Search for the cell housing the specified text and yield its (x, y) center coordinate. 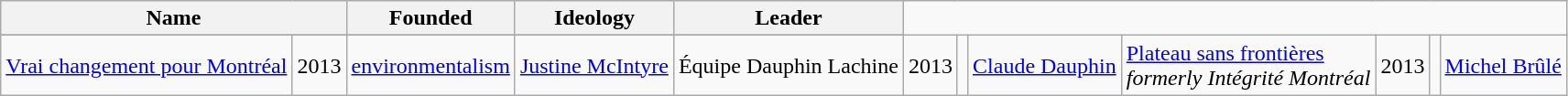
Plateau sans frontièresformerly Intégrité Montréal (1248, 66)
Michel Brûlé (1503, 66)
Name (174, 18)
environmentalism (430, 66)
Justine McIntyre (593, 66)
Claude Dauphin (1045, 66)
Leader (788, 18)
Founded (430, 18)
Équipe Dauphin Lachine (788, 66)
Ideology (593, 18)
Vrai changement pour Montréal (147, 66)
